Capture the cell that displays the provided text and extract its [x, y] central coordinate. 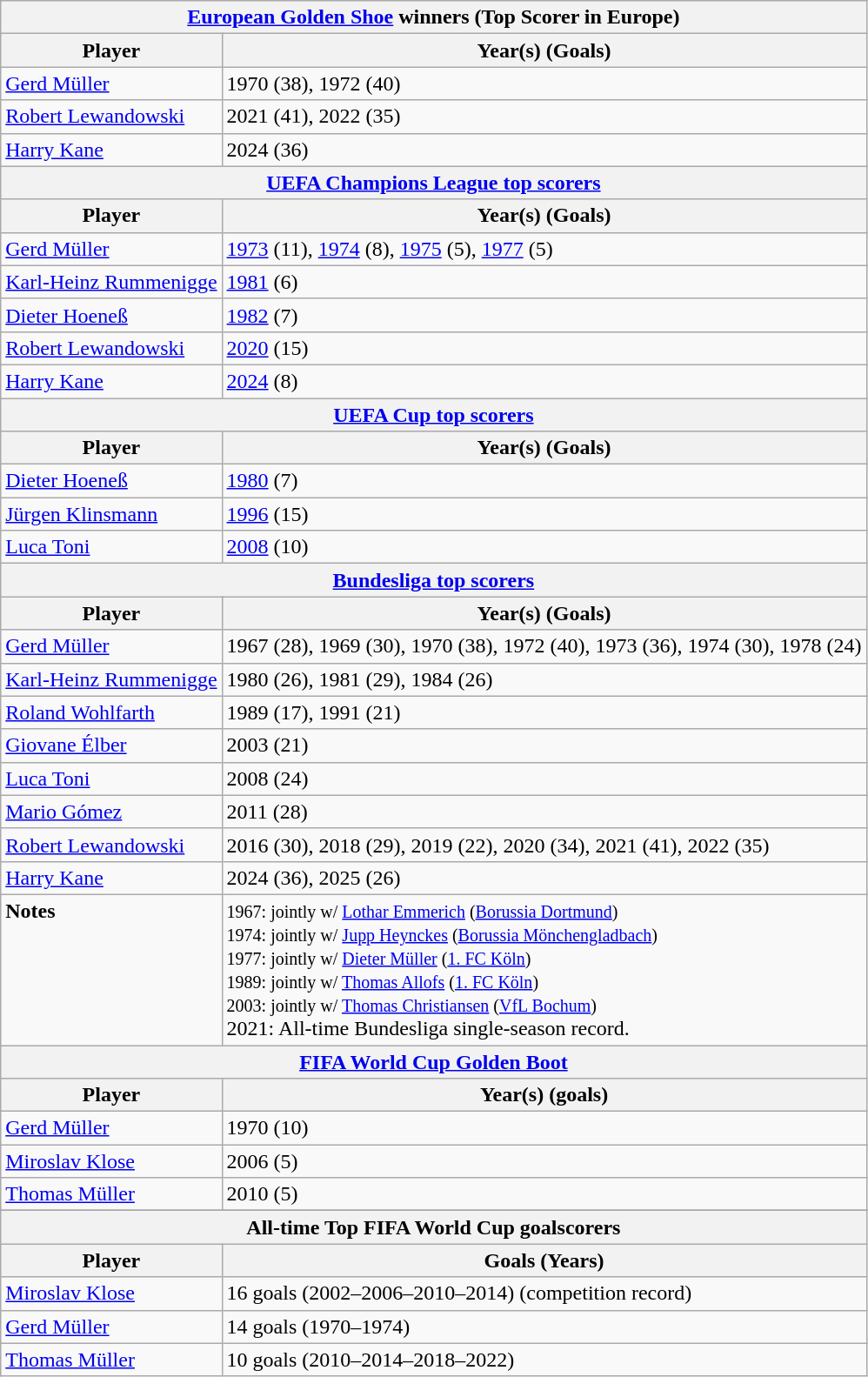
14 goals (1970–1974) [544, 1327]
Mario Gómez [111, 812]
1967 (28), 1969 (30), 1970 (38), 1972 (40), 1973 (36), 1974 (30), 1978 (24) [544, 646]
Goals (Years) [544, 1260]
Giovane Élber [111, 745]
1981 (6) [544, 282]
2010 (5) [544, 1194]
2016 (30), 2018 (29), 2019 (22), 2020 (34), 2021 (41), 2022 (35) [544, 845]
UEFA Champions League top scorers [433, 183]
UEFA Cup top scorers [433, 415]
2024 (36), 2025 (26) [544, 878]
1996 (15) [544, 514]
1982 (7) [544, 315]
2008 (24) [544, 779]
1989 (17), 1991 (21) [544, 712]
2020 (15) [544, 348]
FIFA World Cup Golden Boot [433, 1062]
1980 (7) [544, 481]
2003 (21) [544, 745]
2024 (36) [544, 150]
2006 (5) [544, 1161]
Year(s) (goals) [544, 1095]
2008 (10) [544, 547]
2024 (8) [544, 381]
16 goals (2002–2006–2010–2014) (competition record) [544, 1293]
Jürgen Klinsmann [111, 514]
1970 (38), 1972 (40) [544, 84]
1973 (11), 1974 (8), 1975 (5), 1977 (5) [544, 249]
European Golden Shoe winners (Top Scorer in Europe) [433, 17]
Notes [111, 969]
2011 (28) [544, 812]
2021 (41), 2022 (35) [544, 117]
Roland Wohlfarth [111, 712]
All-time Top FIFA World Cup goalscorers [433, 1227]
10 goals (2010–2014–2018–2022) [544, 1360]
1980 (26), 1981 (29), 1984 (26) [544, 679]
1970 (10) [544, 1128]
Bundesliga top scorers [433, 580]
